Capture the cell that displays the provided text and extract its (x, y) central coordinate. 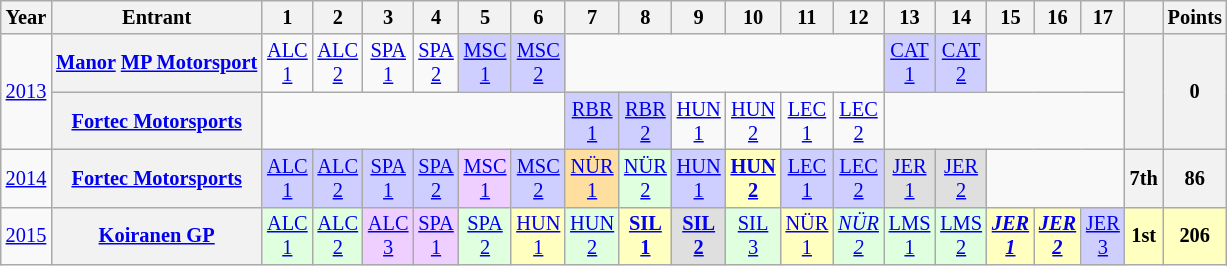
13 (910, 17)
14 (961, 17)
Koiranen GP (156, 236)
12 (858, 17)
SIL2 (699, 236)
9 (699, 17)
11 (808, 17)
JER3 (1103, 236)
1 (287, 17)
7 (592, 17)
7th (1144, 178)
86 (1195, 178)
Points (1195, 17)
17 (1103, 17)
2 (338, 17)
3 (388, 17)
ALC3 (388, 236)
2014 (26, 178)
6 (538, 17)
Manor MP Motorsport (156, 63)
0 (1195, 92)
CAT2 (961, 63)
LMS1 (910, 236)
16 (1058, 17)
5 (486, 17)
CAT1 (910, 63)
2013 (26, 92)
RBR1 (592, 121)
SIL3 (754, 236)
SIL1 (646, 236)
1st (1144, 236)
Entrant (156, 17)
8 (646, 17)
2015 (26, 236)
RBR2 (646, 121)
Year (26, 17)
10 (754, 17)
LMS2 (961, 236)
206 (1195, 236)
15 (1010, 17)
4 (436, 17)
